Output the (X, Y) coordinate of the center of the cell containing the given text.  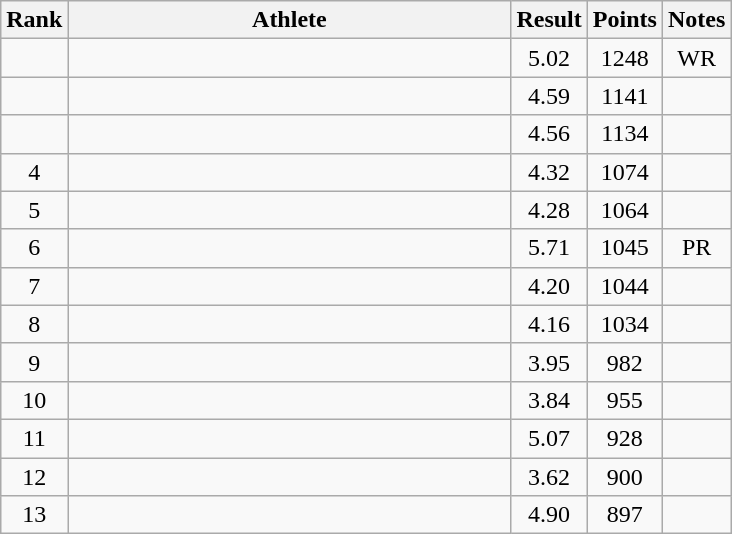
4.59 (549, 96)
1044 (624, 286)
955 (624, 400)
3.62 (549, 477)
3.95 (549, 362)
1064 (624, 210)
1141 (624, 96)
3.84 (549, 400)
4.28 (549, 210)
9 (34, 362)
900 (624, 477)
982 (624, 362)
Points (624, 20)
4.56 (549, 134)
1034 (624, 324)
7 (34, 286)
4.90 (549, 515)
4.32 (549, 172)
8 (34, 324)
5.02 (549, 58)
10 (34, 400)
11 (34, 438)
1045 (624, 248)
12 (34, 477)
1134 (624, 134)
Result (549, 20)
5 (34, 210)
897 (624, 515)
6 (34, 248)
4.20 (549, 286)
928 (624, 438)
13 (34, 515)
1074 (624, 172)
Rank (34, 20)
1248 (624, 58)
PR (696, 248)
Notes (696, 20)
5.71 (549, 248)
4.16 (549, 324)
WR (696, 58)
5.07 (549, 438)
4 (34, 172)
Athlete (290, 20)
